Pinpoint the cell where the given text exists, returning its (x, y) midpoint coordinate. 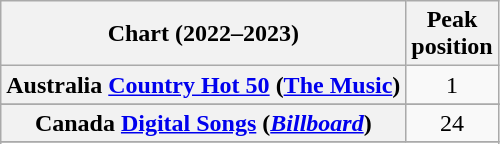
Chart (2022–2023) (204, 34)
1 (452, 85)
Australia Country Hot 50 (The Music) (204, 85)
Peakposition (452, 34)
Canada Digital Songs (Billboard) (204, 123)
24 (452, 123)
